Extract the [x, y] coordinate from the center of the cell holding the provided text.  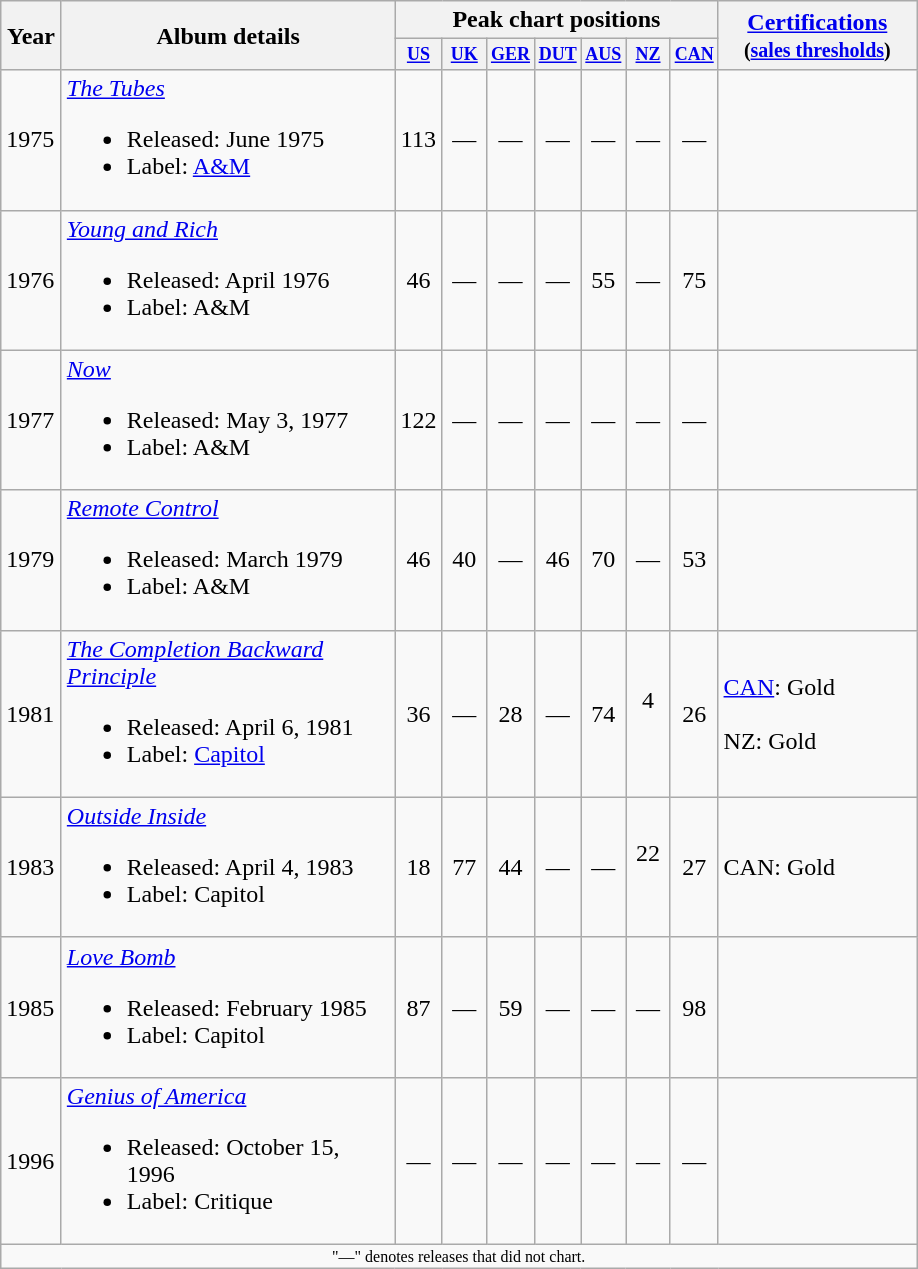
Love BombReleased: February 1985Label: Capitol [228, 1007]
75 [694, 280]
28 [511, 714]
4 [648, 714]
36 [418, 714]
27 [694, 867]
1977 [32, 420]
The TubesReleased: June 1975Label: A&M [228, 140]
UK [464, 54]
Young and RichReleased: April 1976Label: A&M [228, 280]
Outside InsideReleased: April 4, 1983Label: Capitol [228, 867]
NZ [648, 54]
1975 [32, 140]
98 [694, 1007]
74 [604, 714]
55 [604, 280]
1981 [32, 714]
40 [464, 560]
1983 [32, 867]
87 [418, 1007]
1996 [32, 1160]
1985 [32, 1007]
CAN: Gold [818, 867]
AUS [604, 54]
18 [418, 867]
122 [418, 420]
CAN: GoldNZ: Gold [818, 714]
Genius of AmericaReleased: October 15, 1996Label: Critique [228, 1160]
Year [32, 36]
Album details [228, 36]
CAN [694, 54]
Certifications(sales thresholds) [818, 36]
113 [418, 140]
NowReleased: May 3, 1977Label: A&M [228, 420]
DUT [558, 54]
70 [604, 560]
"—" denotes releases that did not chart. [459, 1256]
53 [694, 560]
59 [511, 1007]
22 [648, 867]
Remote ControlReleased: March 1979Label: A&M [228, 560]
Peak chart positions [556, 20]
US [418, 54]
44 [511, 867]
The Completion Backward PrincipleReleased: April 6, 1981Label: Capitol [228, 714]
1976 [32, 280]
26 [694, 714]
1979 [32, 560]
77 [464, 867]
GER [511, 54]
